Find where the given text appears and provide that cell's center as (X, Y) coordinate. 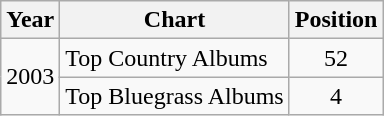
52 (336, 58)
4 (336, 96)
Chart (174, 20)
Year (30, 20)
Top Bluegrass Albums (174, 96)
Position (336, 20)
2003 (30, 77)
Top Country Albums (174, 58)
